Return the (X, Y) coordinate for the center point of the cell that contains the specified text.  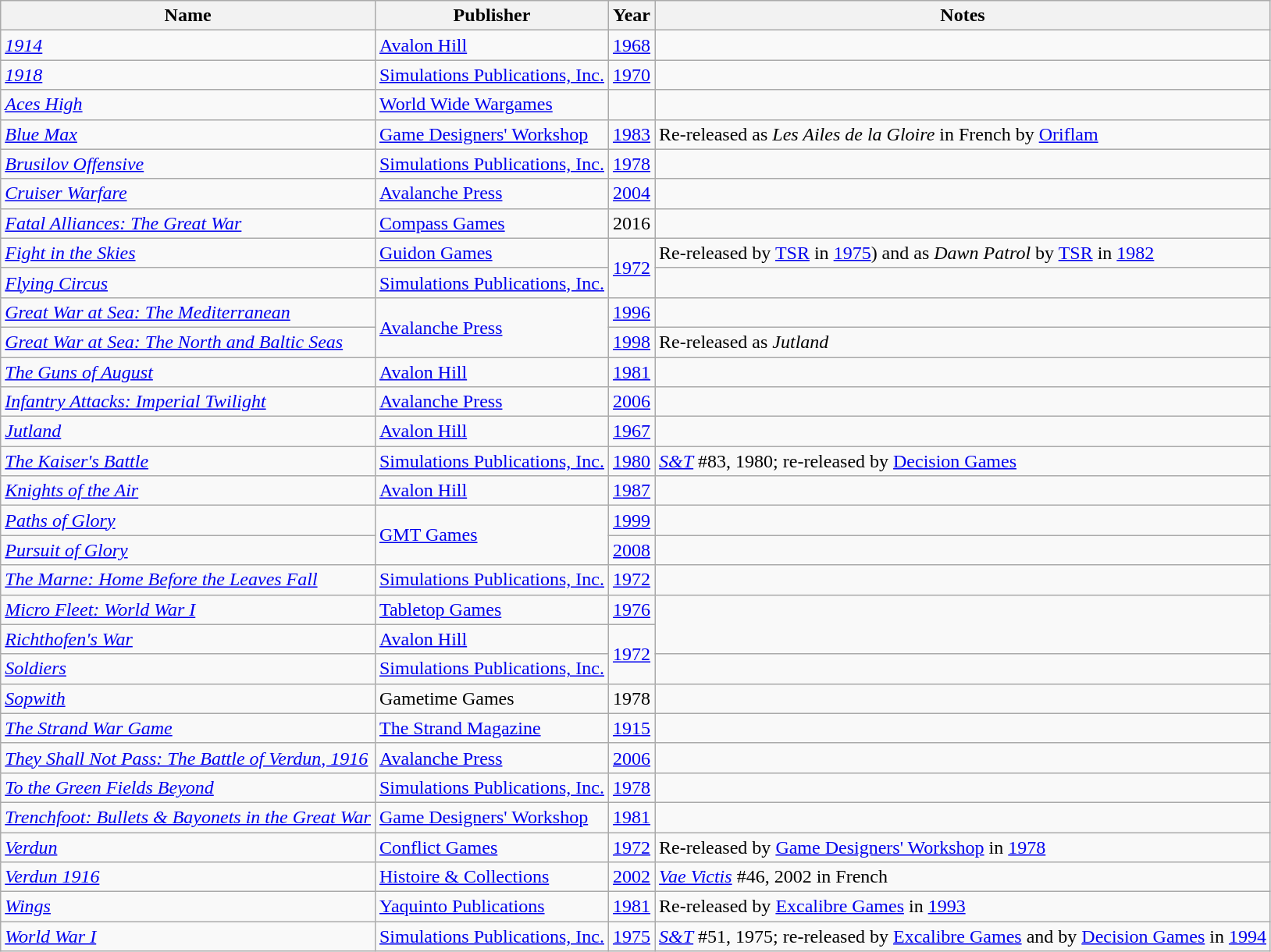
The Guns of August (188, 372)
Fight in the Skies (188, 253)
1918 (188, 75)
World Wide Wargames (492, 105)
The Kaiser's Battle (188, 461)
Histoire & Collections (492, 877)
Guidon Games (492, 253)
Year (632, 16)
2002 (632, 877)
Trenchfoot: Bullets & Bayonets in the Great War (188, 817)
2004 (632, 194)
S&T #51, 1975; re-released by Excalibre Games and by Decision Games in 1994 (963, 936)
1915 (632, 728)
Re-released by Excalibre Games in 1993 (963, 907)
Blue Max (188, 134)
1998 (632, 342)
Soldiers (188, 669)
Cruiser Warfare (188, 194)
Infantry Attacks: Imperial Twilight (188, 402)
Name (188, 16)
Notes (963, 16)
Micro Fleet: World War I (188, 609)
Tabletop Games (492, 609)
They Shall Not Pass: The Battle of Verdun, 1916 (188, 758)
GMT Games (492, 535)
2008 (632, 550)
Yaquinto Publications (492, 907)
1914 (188, 45)
1996 (632, 312)
The Strand Magazine (492, 728)
1976 (632, 609)
Sopwith (188, 698)
Pursuit of Glory (188, 550)
1987 (632, 491)
Knights of the Air (188, 491)
Verdun (188, 847)
1968 (632, 45)
Great War at Sea: The Mediterranean (188, 312)
Re-released by Game Designers' Workshop in 1978 (963, 847)
1983 (632, 134)
Gametime Games (492, 698)
1967 (632, 432)
Conflict Games (492, 847)
Brusilov Offensive (188, 164)
Aces High (188, 105)
1975 (632, 936)
World War I (188, 936)
The Marne: Home Before the Leaves Fall (188, 580)
Great War at Sea: The North and Baltic Seas (188, 342)
Paths of Glory (188, 520)
1970 (632, 75)
Re-released by TSR in 1975) and as Dawn Patrol by TSR in 1982 (963, 253)
Jutland (188, 432)
1999 (632, 520)
Publisher (492, 16)
Re-released as Les Ailes de la Gloire in French by Oriflam (963, 134)
1980 (632, 461)
2016 (632, 223)
Vae Victis #46, 2002 in French (963, 877)
The Strand War Game (188, 728)
Compass Games (492, 223)
Richthofen's War (188, 639)
Flying Circus (188, 282)
Wings (188, 907)
Verdun 1916 (188, 877)
To the Green Fields Beyond (188, 787)
Re-released as Jutland (963, 342)
Fatal Alliances: The Great War (188, 223)
S&T #83, 1980; re-released by Decision Games (963, 461)
